Output the (X, Y) coordinate of the center of the cell containing the given text.  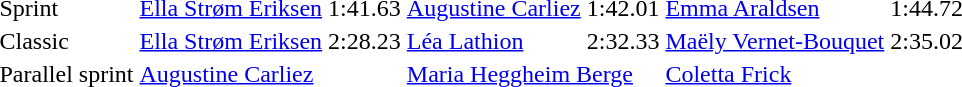
Maëly Vernet-Bouquet (775, 41)
Ella Strøm Eriksen (231, 41)
2:32.33 (623, 41)
Léa Lathion (494, 41)
2:28.23 (365, 41)
